Extract the [x, y] coordinate from the center of the cell holding the provided text.  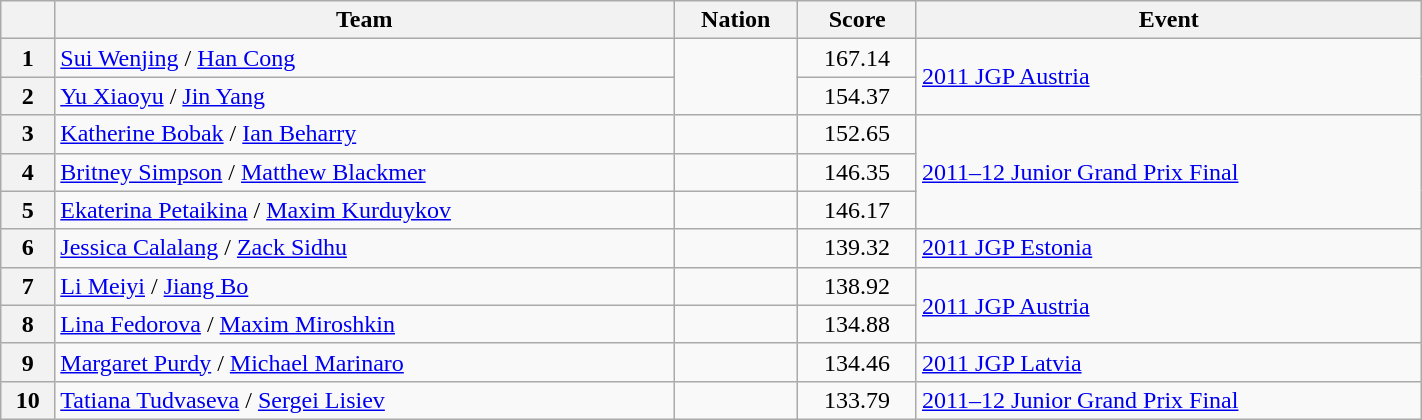
134.88 [858, 324]
138.92 [858, 286]
167.14 [858, 58]
Britney Simpson / Matthew Blackmer [364, 172]
9 [28, 362]
Jessica Calalang / Zack Sidhu [364, 248]
Katherine Bobak / Ian Beharry [364, 134]
Ekaterina Petaikina / Maxim Kurduykov [364, 210]
Sui Wenjing / Han Cong [364, 58]
Margaret Purdy / Michael Marinaro [364, 362]
1 [28, 58]
8 [28, 324]
3 [28, 134]
Lina Fedorova / Maxim Miroshkin [364, 324]
10 [28, 400]
139.32 [858, 248]
Nation [736, 20]
2 [28, 96]
2011 JGP Latvia [1168, 362]
152.65 [858, 134]
4 [28, 172]
134.46 [858, 362]
7 [28, 286]
Yu Xiaoyu / Jin Yang [364, 96]
Team [364, 20]
146.17 [858, 210]
146.35 [858, 172]
5 [28, 210]
Li Meiyi / Jiang Bo [364, 286]
2011 JGP Estonia [1168, 248]
Score [858, 20]
Tatiana Tudvaseva / Sergei Lisiev [364, 400]
154.37 [858, 96]
6 [28, 248]
Event [1168, 20]
133.79 [858, 400]
